For the text-containing cell, return its midpoint in [X, Y] coordinate format. 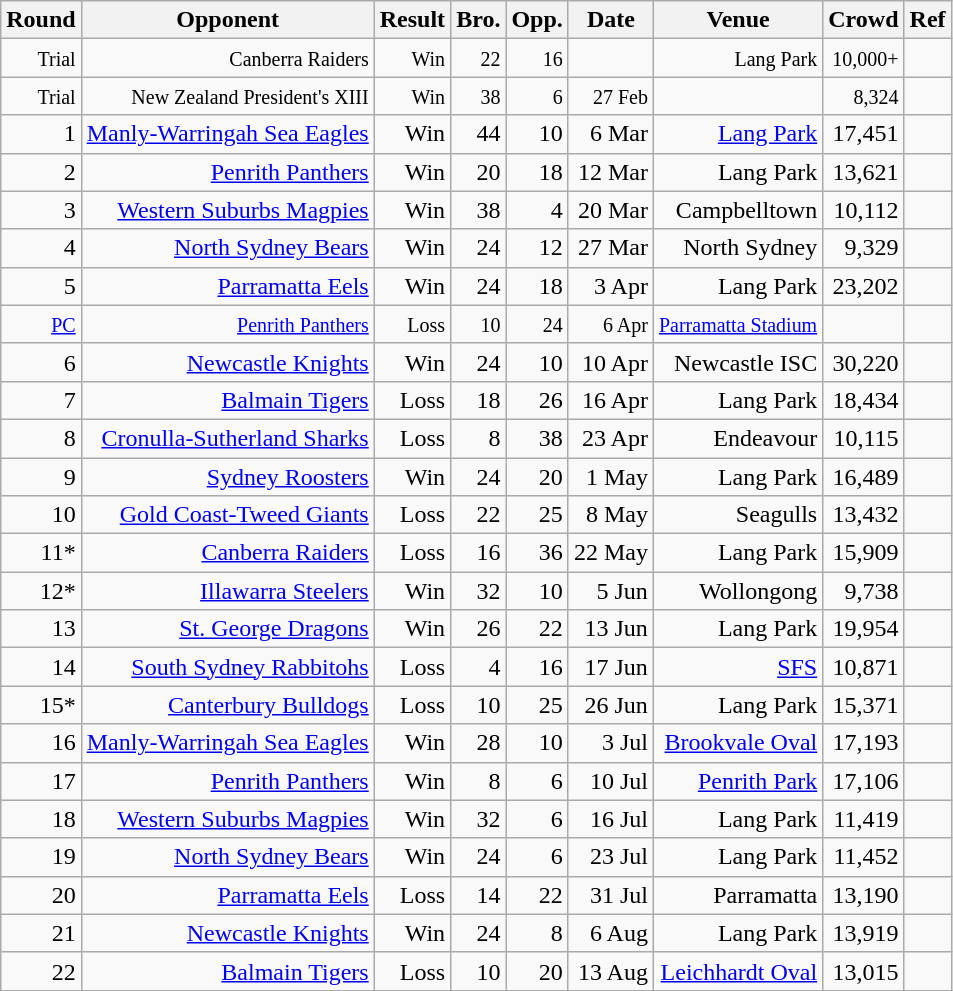
16 Jul [610, 819]
Result [412, 20]
27 Feb [610, 96]
23 Apr [610, 438]
Wollongong [738, 591]
Campbelltown [738, 210]
13,432 [864, 515]
Venue [738, 20]
10,115 [864, 438]
Sydney Roosters [228, 477]
28 [478, 743]
PC [41, 324]
Cronulla-Sutherland Sharks [228, 438]
5 [41, 286]
Opponent [228, 20]
16 Apr [610, 400]
17,106 [864, 781]
13,190 [864, 895]
5 Jun [610, 591]
10,112 [864, 210]
Seagulls [738, 515]
6 Aug [610, 933]
Brookvale Oval [738, 743]
Illawarra Steelers [228, 591]
6 Apr [610, 324]
Ref [928, 20]
3 [41, 210]
Leichhardt Oval [738, 971]
13,015 [864, 971]
Newcastle ISC [738, 362]
Opp. [537, 20]
12* [41, 591]
13,919 [864, 933]
17,193 [864, 743]
3 Apr [610, 286]
10,000+ [864, 58]
19 [41, 857]
26 Jun [610, 705]
17 Jun [610, 667]
Canterbury Bulldogs [228, 705]
St. George Dragons [228, 629]
13 Aug [610, 971]
9,329 [864, 248]
23 Jul [610, 857]
8,324 [864, 96]
12 [537, 248]
Endeavour [738, 438]
31 Jul [610, 895]
15,371 [864, 705]
Gold Coast-Tweed Giants [228, 515]
6 Mar [610, 134]
11* [41, 553]
44 [478, 134]
2 [41, 172]
Bro. [478, 20]
27 Mar [610, 248]
10 Apr [610, 362]
17 [41, 781]
17,451 [864, 134]
30,220 [864, 362]
Parramatta Stadium [738, 324]
1 [41, 134]
15,909 [864, 553]
Date [610, 20]
South Sydney Rabbitohs [228, 667]
9,738 [864, 591]
SFS [738, 667]
North Sydney [738, 248]
22 May [610, 553]
8 May [610, 515]
12 Mar [610, 172]
Crowd [864, 20]
10 Jul [610, 781]
Round [41, 20]
1 May [610, 477]
13,621 [864, 172]
18,434 [864, 400]
19,954 [864, 629]
16,489 [864, 477]
20 Mar [610, 210]
23,202 [864, 286]
36 [537, 553]
3 Jul [610, 743]
Parramatta [738, 895]
11,419 [864, 819]
13 Jun [610, 629]
New Zealand President's XIII [228, 96]
Penrith Park [738, 781]
10,871 [864, 667]
13 [41, 629]
7 [41, 400]
9 [41, 477]
15* [41, 705]
21 [41, 933]
11,452 [864, 857]
